Provide the (x, y) coordinate of the cell's center where the given text is located.  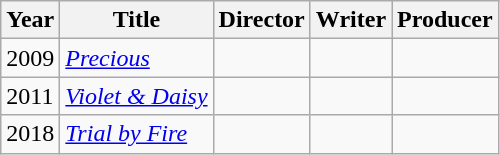
Precious (136, 58)
2009 (30, 58)
2018 (30, 134)
Producer (446, 20)
Trial by Fire (136, 134)
Writer (350, 20)
Violet & Daisy (136, 96)
2011 (30, 96)
Title (136, 20)
Director (262, 20)
Year (30, 20)
